Capture the cell that displays the provided text and extract its [x, y] central coordinate. 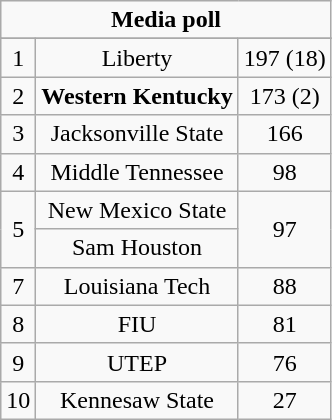
27 [284, 400]
2 [18, 96]
Media poll [166, 20]
UTEP [137, 362]
7 [18, 286]
10 [18, 400]
97 [284, 229]
76 [284, 362]
Kennesaw State [137, 400]
4 [18, 172]
5 [18, 229]
197 (18) [284, 58]
Western Kentucky [137, 96]
9 [18, 362]
8 [18, 324]
166 [284, 134]
Jacksonville State [137, 134]
Sam Houston [137, 248]
1 [18, 58]
Liberty [137, 58]
173 (2) [284, 96]
Middle Tennessee [137, 172]
Louisiana Tech [137, 286]
New Mexico State [137, 210]
98 [284, 172]
81 [284, 324]
3 [18, 134]
88 [284, 286]
FIU [137, 324]
